Extract the (X, Y) coordinate from the center of the cell holding the provided text.  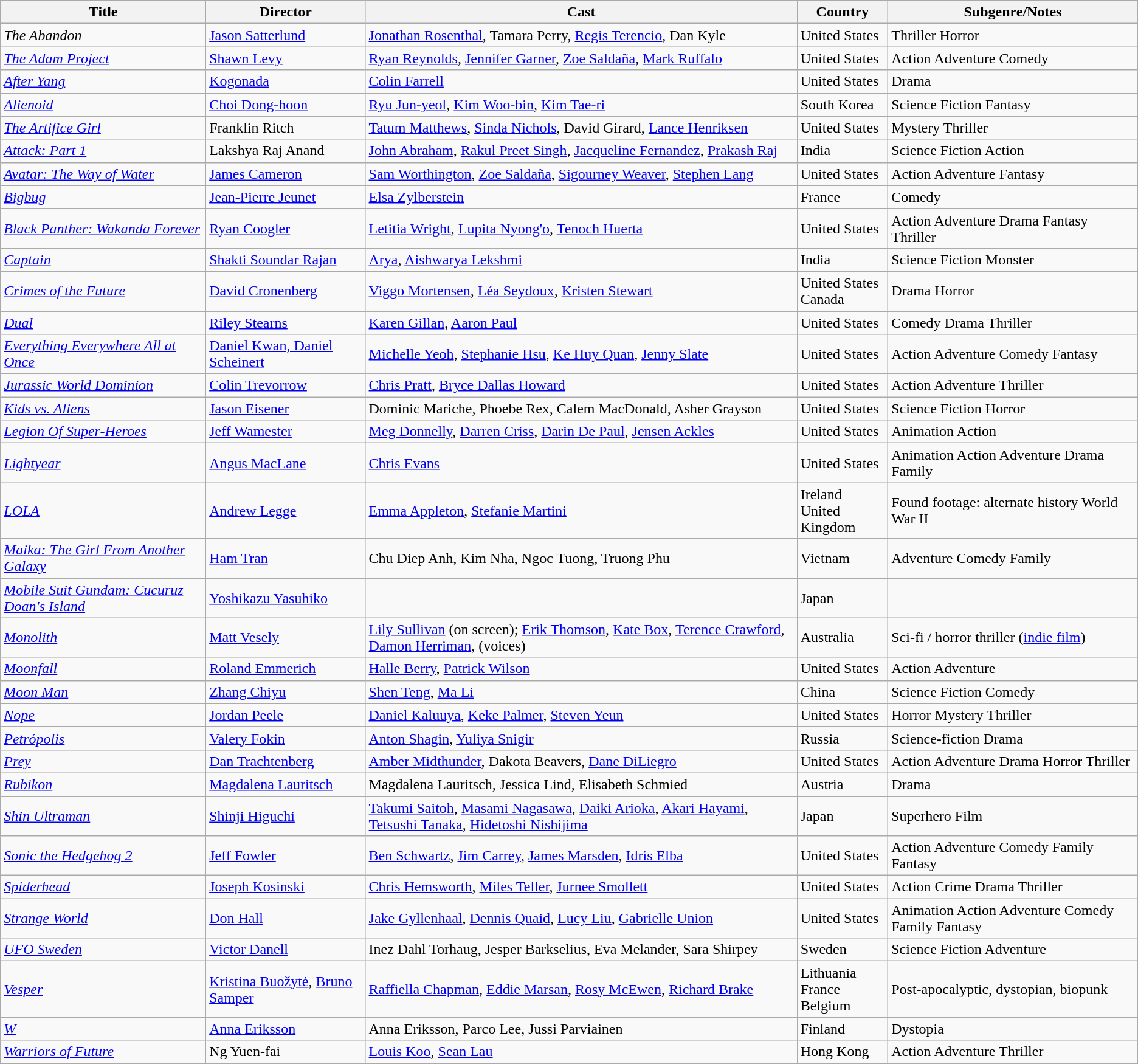
Shakti Soundar Rajan (286, 260)
Emma Appleton, Stefanie Martini (581, 511)
Jonathan Rosenthal, Tamara Perry, Regis Terencio, Dan Kyle (581, 35)
Halle Berry, Patrick Wilson (581, 669)
Comedy Drama Thriller (1013, 323)
Black Panther: Wakanda Forever (103, 229)
Science Fiction Fantasy (1013, 105)
David Cronenberg (286, 291)
Daniel Kaluuya, Keke Palmer, Steven Yeun (581, 715)
Dominic Mariche, Phoebe Rex, Calem MacDonald, Asher Grayson (581, 409)
Hong Kong (843, 1052)
Roland Emmerich (286, 669)
Dan Trachtenberg (286, 761)
Viggo Mortensen, Léa Seydoux, Kristen Stewart (581, 291)
Maika: The Girl From Another Galaxy (103, 558)
Horror Mystery Thriller (1013, 715)
Sam Worthington, Zoe Saldaña, Sigourney Weaver, Stephen Lang (581, 174)
Yoshikazu Yasuhiko (286, 598)
Monolith (103, 637)
Lakshya Raj Anand (286, 151)
Chris Pratt, Bryce Dallas Howard (581, 385)
Action Adventure Comedy Fantasy (1013, 354)
Captain (103, 260)
Cast (581, 12)
Crimes of the Future (103, 291)
Ham Tran (286, 558)
Spiderhead (103, 887)
Meg Donnelly, Darren Criss, Darin De Paul, Jensen Ackles (581, 432)
Everything Everywhere All at Once (103, 354)
Kristina Buožytė, Bruno Samper (286, 989)
John Abraham, Rakul Preet Singh, Jacqueline Fernandez, Prakash Raj (581, 151)
Michelle Yeoh, Stephanie Hsu, Ke Huy Quan, Jenny Slate (581, 354)
Science Fiction Adventure (1013, 950)
Finland (843, 1029)
Jake Gyllenhaal, Dennis Quaid, Lucy Liu, Gabrielle Union (581, 918)
Anton Shagin, Yuliya Snigir (581, 738)
China (843, 692)
Victor Danell (286, 950)
Jeff Wamester (286, 432)
Choi Dong-hoon (286, 105)
Director (286, 12)
Country (843, 12)
W (103, 1029)
Jeff Fowler (286, 856)
Letitia Wright, Lupita Nyong'o, Tenoch Huerta (581, 229)
Raffiella Chapman, Eddie Marsan, Rosy McEwen, Richard Brake (581, 989)
Shen Teng, Ma Li (581, 692)
Science Fiction Action (1013, 151)
Science Fiction Horror (1013, 409)
Ng Yuen-fai (286, 1052)
Lightyear (103, 463)
Chu Diep Anh, Kim Nha, Ngoc Tuong, Truong Phu (581, 558)
Ryan Coogler (286, 229)
Kogonada (286, 81)
Animation Action Adventure Comedy Family Fantasy (1013, 918)
Action Adventure Fantasy (1013, 174)
Rubikon (103, 784)
Ryan Reynolds, Jennifer Garner, Zoe Saldaña, Mark Ruffalo (581, 58)
Drama Horror (1013, 291)
Riley Stearns (286, 323)
Title (103, 12)
Comedy (1013, 197)
Colin Farrell (581, 81)
Mystery Thriller (1013, 128)
South Korea (843, 105)
The Adam Project (103, 58)
Action Adventure Comedy Family Fantasy (1013, 856)
Action Adventure Comedy (1013, 58)
Science-fiction Drama (1013, 738)
Joseph Kosinski (286, 887)
Shin Ultraman (103, 816)
Thriller Horror (1013, 35)
Valery Fokin (286, 738)
Shawn Levy (286, 58)
Dual (103, 323)
Science Fiction Monster (1013, 260)
Mobile Suit Gundam: Cucuruz Doan's Island (103, 598)
Sonic the Hedgehog 2 (103, 856)
Ben Schwartz, Jim Carrey, James Marsden, Idris Elba (581, 856)
Arya, Aishwarya Lekshmi (581, 260)
IrelandUnited Kingdom (843, 511)
Angus MacLane (286, 463)
James Cameron (286, 174)
Australia (843, 637)
Moonfall (103, 669)
Sweden (843, 950)
Shinji Higuchi (286, 816)
Jean-Pierre Jeunet (286, 197)
Anna Eriksson, Parco Lee, Jussi Parviainen (581, 1029)
Vietnam (843, 558)
Action Adventure Drama Horror Thriller (1013, 761)
Chris Evans (581, 463)
Andrew Legge (286, 511)
Superhero Film (1013, 816)
Tatum Matthews, Sinda Nichols, David Girard, Lance Henriksen (581, 128)
Colin Trevorrow (286, 385)
Ryu Jun-yeol, Kim Woo-bin, Kim Tae-ri (581, 105)
Adventure Comedy Family (1013, 558)
Chris Hemsworth, Miles Teller, Jurnee Smollett (581, 887)
Kids vs. Aliens (103, 409)
LithuaniaFranceBelgium (843, 989)
Animation Action Adventure Drama Family (1013, 463)
United StatesCanada (843, 291)
Dystopia (1013, 1029)
France (843, 197)
Nope (103, 715)
Warriors of Future (103, 1052)
Russia (843, 738)
Science Fiction Comedy (1013, 692)
Strange World (103, 918)
Petrópolis (103, 738)
Bigbug (103, 197)
Takumi Saitoh, Masami Nagasawa, Daiki Arioka, Akari Hayami, Tetsushi Tanaka, Hidetoshi Nishijima (581, 816)
Franklin Ritch (286, 128)
Zhang Chiyu (286, 692)
Matt Vesely (286, 637)
Alienoid (103, 105)
Daniel Kwan, Daniel Scheinert (286, 354)
Moon Man (103, 692)
Jurassic World Dominion (103, 385)
Magdalena Lauritsch (286, 784)
Karen Gillan, Aaron Paul (581, 323)
Attack: Part 1 (103, 151)
Prey (103, 761)
Magdalena Lauritsch, Jessica Lind, Elisabeth Schmied (581, 784)
Elsa Zylberstein (581, 197)
Jason Satterlund (286, 35)
Action Adventure (1013, 669)
Vesper (103, 989)
Inez Dahl Torhaug, Jesper Barkselius, Eva Melander, Sara Shirpey (581, 950)
UFO Sweden (103, 950)
Animation Action (1013, 432)
Legion Of Super-Heroes (103, 432)
Post-apocalyptic, dystopian, biopunk (1013, 989)
Jason Eisener (286, 409)
Sci-fi / horror thriller (indie film) (1013, 637)
Subgenre/Notes (1013, 12)
Jordan Peele (286, 715)
Action Adventure Drama Fantasy Thriller (1013, 229)
Found footage: alternate history World War II (1013, 511)
Austria (843, 784)
Anna Eriksson (286, 1029)
Avatar: The Way of Water (103, 174)
Amber Midthunder, Dakota Beavers, Dane DiLiegro (581, 761)
The Artifice Girl (103, 128)
Lily Sullivan (on screen); Erik Thomson, Kate Box, Terence Crawford, Damon Herriman, (voices) (581, 637)
Don Hall (286, 918)
Action Crime Drama Thriller (1013, 887)
The Abandon (103, 35)
LOLA (103, 511)
Louis Koo, Sean Lau (581, 1052)
After Yang (103, 81)
